Return [X, Y] of the center of cell containing provided text 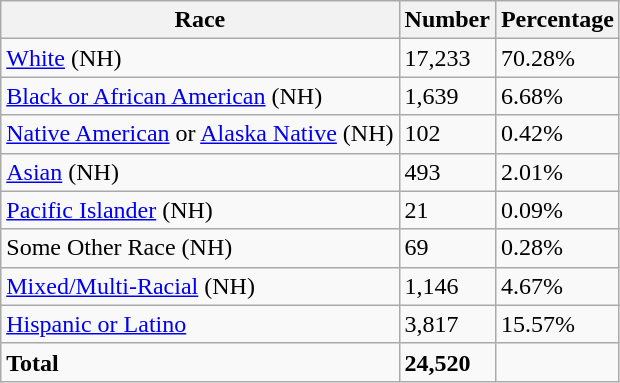
0.28% [557, 248]
Native American or Alaska Native (NH) [200, 134]
Hispanic or Latino [200, 324]
Black or African American (NH) [200, 96]
69 [447, 248]
1,146 [447, 286]
2.01% [557, 172]
Race [200, 20]
4.67% [557, 286]
Pacific Islander (NH) [200, 210]
102 [447, 134]
21 [447, 210]
Mixed/Multi-Racial (NH) [200, 286]
Some Other Race (NH) [200, 248]
Percentage [557, 20]
24,520 [447, 362]
6.68% [557, 96]
Asian (NH) [200, 172]
3,817 [447, 324]
Total [200, 362]
Number [447, 20]
1,639 [447, 96]
17,233 [447, 58]
White (NH) [200, 58]
0.42% [557, 134]
493 [447, 172]
70.28% [557, 58]
15.57% [557, 324]
0.09% [557, 210]
